Output the [X, Y] coordinate of the center of the cell containing the given text.  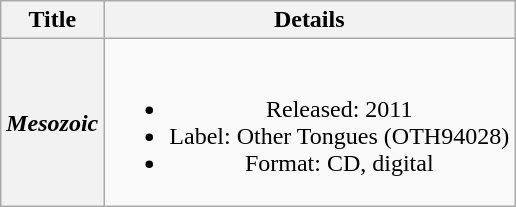
Title [52, 20]
Released: 2011Label: Other Tongues (OTH94028)Format: CD, digital [310, 122]
Mesozoic [52, 122]
Details [310, 20]
